Extract the [x, y] coordinate from the center of the cell holding the provided text.  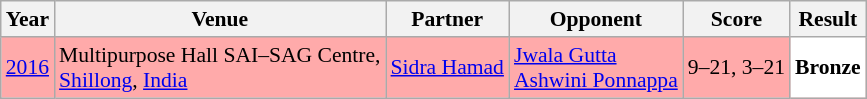
2016 [28, 68]
Year [28, 19]
Partner [448, 19]
Opponent [596, 19]
Venue [220, 19]
9–21, 3–21 [736, 68]
Bronze [828, 68]
Multipurpose Hall SAI–SAG Centre,Shillong, India [220, 68]
Sidra Hamad [448, 68]
Score [736, 19]
Result [828, 19]
Jwala Gutta Ashwini Ponnappa [596, 68]
